Find where the given text appears and provide that cell's center as (X, Y) coordinate. 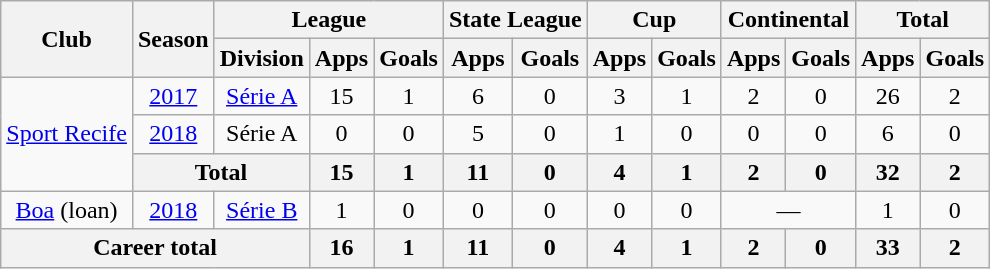
State League (515, 20)
Club (67, 39)
16 (341, 248)
33 (888, 248)
Continental (788, 20)
Career total (156, 248)
Season (173, 39)
— (788, 210)
5 (478, 134)
26 (888, 96)
Série B (262, 210)
Cup (654, 20)
2017 (173, 96)
Boa (loan) (67, 210)
League (328, 20)
Division (262, 58)
32 (888, 172)
3 (619, 96)
Sport Recife (67, 134)
